Determine the [X, Y] coordinate at the center of the cell enclosing the given text.  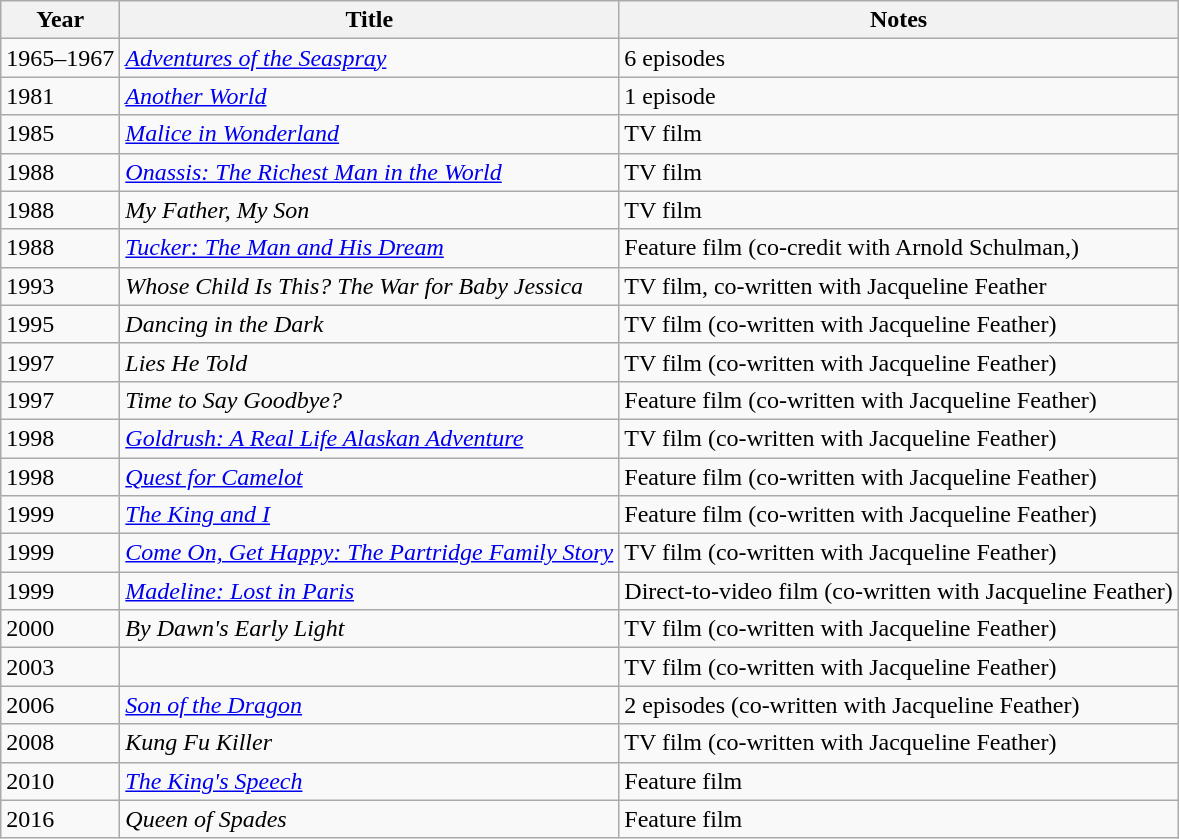
1965–1967 [60, 58]
1981 [60, 96]
The King's Speech [370, 781]
Adventures of the Seaspray [370, 58]
1985 [60, 134]
6 episodes [899, 58]
Kung Fu Killer [370, 743]
Notes [899, 20]
Son of the Dragon [370, 705]
Time to Say Goodbye? [370, 400]
My Father, My Son [370, 210]
Title [370, 20]
2016 [60, 819]
2003 [60, 667]
Queen of Spades [370, 819]
The King and I [370, 515]
1993 [60, 286]
2010 [60, 781]
Lies He Told [370, 362]
Tucker: The Man and His Dream [370, 248]
Another World [370, 96]
2006 [60, 705]
Direct-to-video film (co-written with Jacqueline Feather) [899, 591]
Dancing in the Dark [370, 324]
Feature film (co-credit with Arnold Schulman,) [899, 248]
Goldrush: A Real Life Alaskan Adventure [370, 438]
Year [60, 20]
1995 [60, 324]
2000 [60, 629]
Malice in Wonderland [370, 134]
Quest for Camelot [370, 477]
By Dawn's Early Light [370, 629]
2 episodes (co-written with Jacqueline Feather) [899, 705]
2008 [60, 743]
TV film, co-written with Jacqueline Feather [899, 286]
Whose Child Is This? The War for Baby Jessica [370, 286]
Onassis: The Richest Man in the World [370, 172]
Madeline: Lost in Paris [370, 591]
1 episode [899, 96]
Come On, Get Happy: The Partridge Family Story [370, 553]
